Provide the (x, y) coordinate of the cell's center where the given text is located.  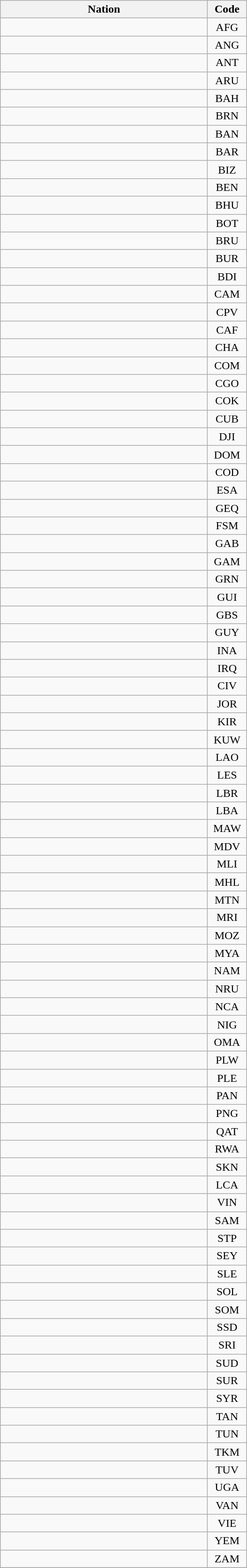
CPV (227, 312)
SOL (227, 1291)
TUN (227, 1434)
AFG (227, 27)
PLE (227, 1078)
BRN (227, 116)
COD (227, 472)
GBS (227, 615)
BUR (227, 259)
GAB (227, 544)
GRN (227, 579)
CHA (227, 348)
JOR (227, 704)
SYR (227, 1399)
SLE (227, 1274)
RWA (227, 1149)
GUY (227, 633)
BAR (227, 152)
STP (227, 1238)
LBA (227, 811)
YEM (227, 1541)
SUD (227, 1363)
TAN (227, 1416)
ZAM (227, 1559)
SRI (227, 1345)
ANT (227, 63)
SSD (227, 1327)
ANG (227, 45)
LBR (227, 793)
BHU (227, 205)
KIR (227, 722)
MOZ (227, 935)
COM (227, 365)
TKM (227, 1452)
CAF (227, 330)
FSM (227, 526)
QAT (227, 1131)
OMA (227, 1042)
CAM (227, 294)
BAN (227, 134)
NCA (227, 1006)
UGA (227, 1488)
BIZ (227, 169)
VAN (227, 1505)
MAW (227, 829)
SUR (227, 1381)
VIN (227, 1203)
PLW (227, 1060)
KUW (227, 739)
MLI (227, 864)
SOM (227, 1309)
BEN (227, 187)
CIV (227, 686)
DJI (227, 437)
ARU (227, 80)
CGO (227, 383)
SEY (227, 1256)
MDV (227, 846)
COK (227, 401)
INA (227, 650)
SAM (227, 1220)
VIE (227, 1523)
Nation (104, 9)
MYA (227, 953)
GAM (227, 562)
PAN (227, 1096)
CUB (227, 419)
BAH (227, 98)
MHL (227, 882)
ESA (227, 490)
BOT (227, 223)
MRI (227, 918)
NIG (227, 1024)
GEQ (227, 508)
SKN (227, 1167)
Code (227, 9)
BRU (227, 241)
LES (227, 775)
IRQ (227, 668)
NRU (227, 989)
GUI (227, 597)
TUV (227, 1470)
LAO (227, 757)
PNG (227, 1114)
BDI (227, 277)
LCA (227, 1185)
DOM (227, 454)
MTN (227, 900)
NAM (227, 971)
